For the text-containing cell, return its midpoint in [x, y] coordinate format. 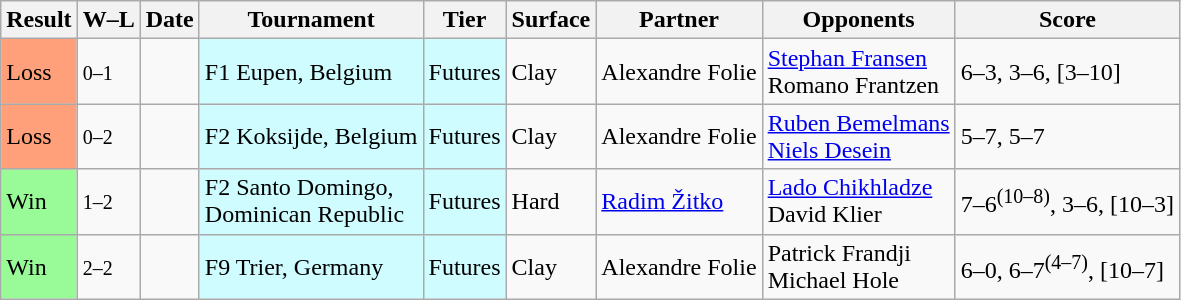
Patrick Frandji Michael Hole [858, 266]
0–1 [108, 72]
Radim Žitko [679, 202]
F1 Eupen, Belgium [311, 72]
6–0, 6–7(4–7), [10–7] [1067, 266]
Partner [679, 20]
7–6(10–8), 3–6, [10–3] [1067, 202]
Lado Chikhladze David Klier [858, 202]
2–2 [108, 266]
Tier [464, 20]
W–L [108, 20]
5–7, 5–7 [1067, 136]
Date [170, 20]
Surface [551, 20]
Hard [551, 202]
Stephan Fransen Romano Frantzen [858, 72]
Tournament [311, 20]
F2 Koksijde, Belgium [311, 136]
F9 Trier, Germany [311, 266]
0–2 [108, 136]
Ruben Bemelmans Niels Desein [858, 136]
1–2 [108, 202]
6–3, 3–6, [3–10] [1067, 72]
F2 Santo Domingo,Dominican Republic [311, 202]
Result [39, 20]
Score [1067, 20]
Opponents [858, 20]
